Identify which cell holds the provided text, then report its [X, Y] central coordinate. 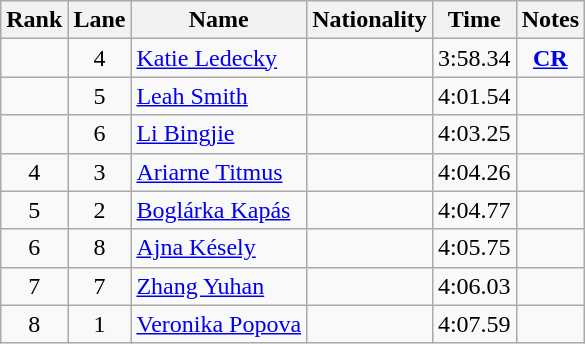
4:07.59 [474, 324]
2 [100, 210]
Leah Smith [219, 96]
4:04.77 [474, 210]
1 [100, 324]
3:58.34 [474, 58]
4:01.54 [474, 96]
Notes [550, 20]
Ajna Késely [219, 248]
Veronika Popova [219, 324]
4:06.03 [474, 286]
4:05.75 [474, 248]
Lane [100, 20]
CR [550, 58]
Name [219, 20]
Li Bingjie [219, 134]
Boglárka Kapás [219, 210]
Time [474, 20]
Zhang Yuhan [219, 286]
Katie Ledecky [219, 58]
Ariarne Titmus [219, 172]
4:04.26 [474, 172]
4:03.25 [474, 134]
Nationality [370, 20]
3 [100, 172]
Rank [34, 20]
